Identify which cell holds the provided text, then report its [X, Y] central coordinate. 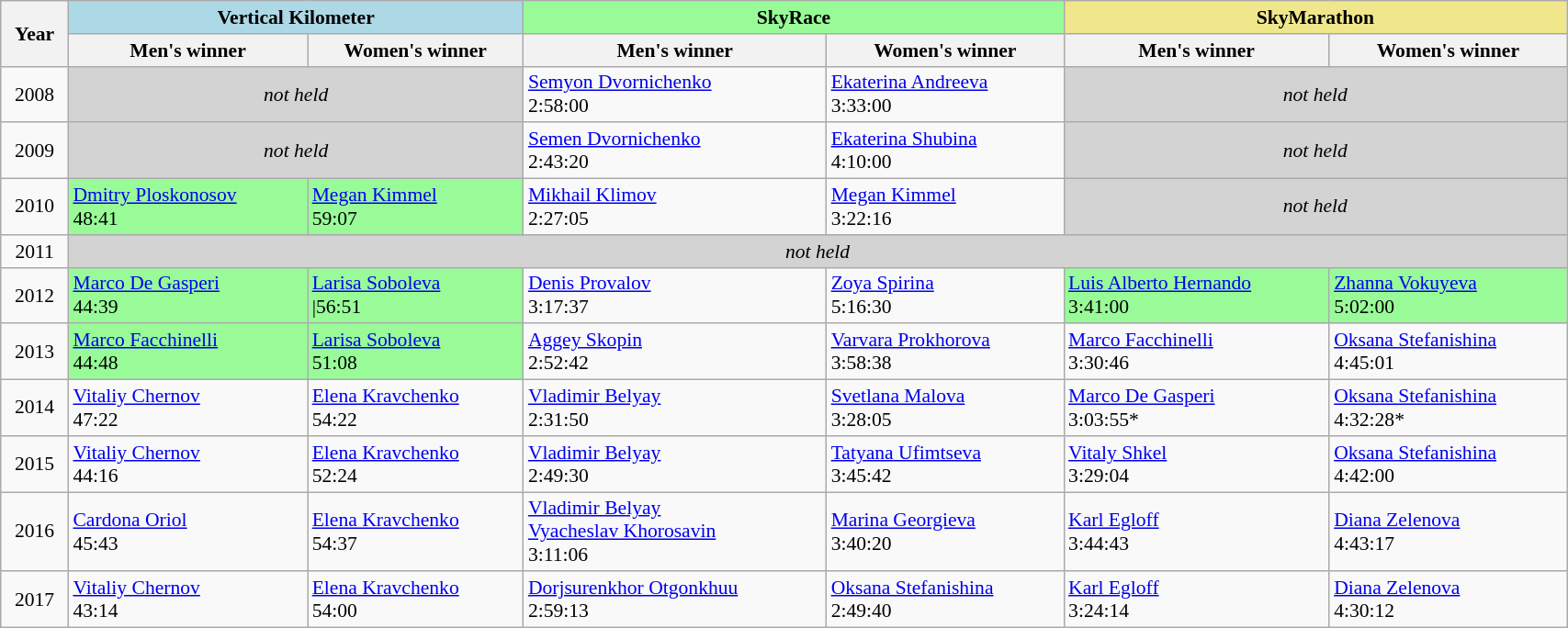
SkyRace [794, 17]
Diana Zelenova4:43:17 [1448, 533]
Marco Facchinelli3:30:46 [1196, 353]
Karl Egloff3:44:43 [1196, 533]
Marco De Gasperi44:39 [187, 296]
Marco De Gasperi3:03:55* [1196, 408]
Ekaterina Andreeva3:33:00 [945, 94]
SkyMarathon [1315, 17]
2014 [35, 408]
Oksana Stefanishina4:45:01 [1448, 353]
2016 [35, 533]
2015 [35, 465]
Elena Kravchenko54:22 [415, 408]
Aggey Skopin2:52:42 [675, 353]
Ekaterina Shubina4:10:00 [945, 151]
2012 [35, 296]
Marco Facchinelli44:48 [187, 353]
Zhanna Vokuyeva5:02:00 [1448, 296]
Larisa Soboleva|56:51 [415, 296]
Elena Kravchenko52:24 [415, 465]
Marina Georgieva3:40:20 [945, 533]
Oksana Stefanishina4:32:28* [1448, 408]
Oksana Stefanishina2:49:40 [945, 600]
Vladimir Belyay2:31:50 [675, 408]
Vitaliy Chernov43:14 [187, 600]
2013 [35, 353]
Semyon Dvornichenko2:58:00 [675, 94]
2010 [35, 207]
Varvara Prokhorova3:58:38 [945, 353]
Vitaliy Chernov44:16 [187, 465]
Vertical Kilometer [296, 17]
Mikhail Klimov2:27:05 [675, 207]
Vladimir Belyay Vyacheslav Khorosavin3:11:06 [675, 533]
Svetlana Malova3:28:05 [945, 408]
Karl Egloff3:24:14 [1196, 600]
Elena Kravchenko54:37 [415, 533]
Denis Provalov3:17:37 [675, 296]
Vitaly Shkel3:29:04 [1196, 465]
Dmitry Ploskonosov48:41 [187, 207]
Cardona Oriol45:43 [187, 533]
2008 [35, 94]
Megan Kimmel59:07 [415, 207]
Semen Dvornichenko2:43:20 [675, 151]
Megan Kimmel3:22:16 [945, 207]
Vladimir Belyay2:49:30 [675, 465]
Zoya Spirina5:16:30 [945, 296]
2009 [35, 151]
Tatyana Ufimtseva3:45:42 [945, 465]
Year [35, 33]
2011 [35, 252]
Elena Kravchenko54:00 [415, 600]
Diana Zelenova4:30:12 [1448, 600]
Vitaliy Chernov47:22 [187, 408]
Larisa Soboleva51:08 [415, 353]
Oksana Stefanishina4:42:00 [1448, 465]
Luis Alberto Hernando3:41:00 [1196, 296]
Dorjsurenkhor Otgonkhuu2:59:13 [675, 600]
2017 [35, 600]
